Extract the (X, Y) coordinate from the center of the cell holding the provided text.  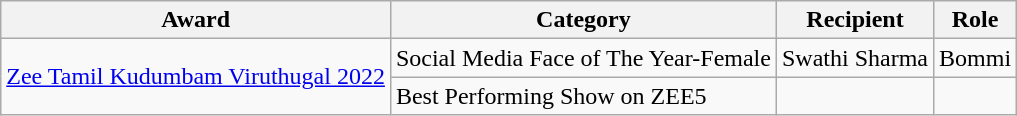
Swathi Sharma (854, 58)
Category (583, 20)
Social Media Face of The Year-Female (583, 58)
Recipient (854, 20)
Role (976, 20)
Best Performing Show on ZEE5 (583, 96)
Bommi (976, 58)
Zee Tamil Kudumbam Viruthugal 2022 (196, 77)
Award (196, 20)
